Output the (x, y) coordinate of the center of the cell containing the given text.  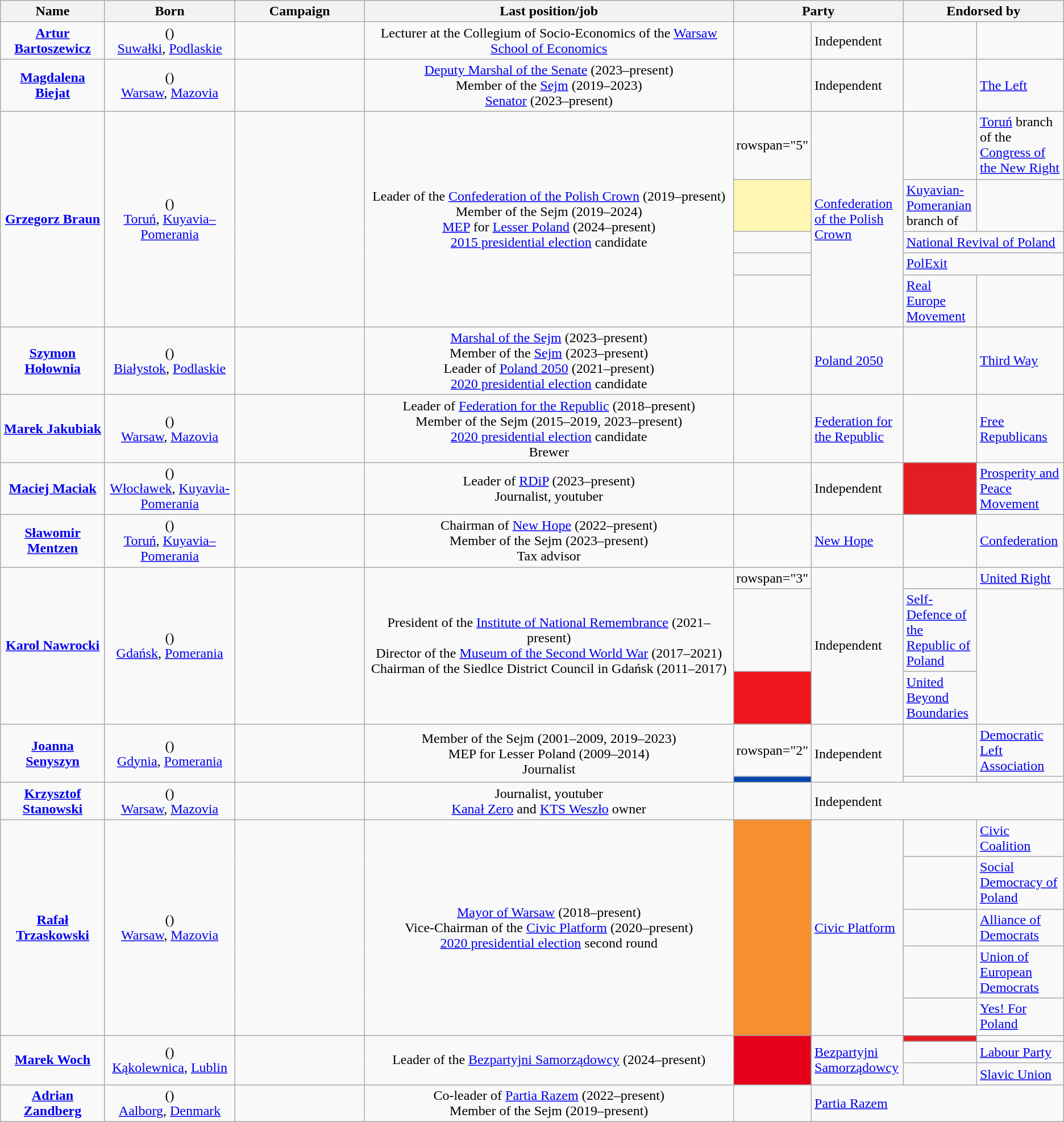
Adrian Zandberg (53, 1103)
Labour Party (1020, 1052)
Marek Jakubiak (53, 429)
()Kąkolewnica, Lublin (169, 1059)
Third Way (1020, 360)
Journalist, youtuberKanał Zero and KTS Weszło owner (549, 801)
Partia Razem (938, 1103)
Artur Bartoszewicz (53, 41)
Alliance of Democrats (1020, 928)
Member of the Sejm (2001–2009, 2019–2023)MEP for Lesser Poland (2009–2014)Journalist (549, 754)
Party (818, 11)
Leader of Federation for the Republic (2018–present)Member of the Sejm (2015–2019, 2023–present)2020 presidential election candidateBrewer (549, 429)
Mayor of Warsaw (2018–present)Vice-Chairman of the Civic Platform (2020–present)2020 presidential election second round (549, 928)
Szymon Hołownia (53, 360)
Confederation (1020, 541)
rowspan="2" (772, 750)
()Gdynia, Pomerania (169, 754)
Democratic Left Association (1020, 750)
rowspan="3" (772, 578)
Kuyavian-Pomeranian branch of (940, 205)
Confederation of the Polish Crown (858, 219)
PolExit (983, 264)
Sławomir Mentzen (53, 541)
Karol Nawrocki (53, 646)
Grzegorz Braun (53, 219)
Campaign (300, 11)
()Włocławek, Kuyavia-Pomerania (169, 488)
Lecturer at the Collegium of Socio-Economics of the Warsaw School of Economics (549, 41)
Marek Woch (53, 1059)
Toruń branch of the Congress of the New Right (1020, 146)
Joanna Senyszyn (53, 754)
Union of European Democrats (1020, 972)
Prosperity and Peace Movement (1020, 488)
Free Republicans (1020, 429)
Poland 2050 (858, 360)
Marshal of the Sejm (2023–present)Member of the Sejm (2023–present)Leader of Poland 2050 (2021–present)2020 presidential election candidate (549, 360)
Self-Defence of the Republic of Poland (940, 630)
Civic Platform (858, 928)
The Left (1020, 85)
United Beyond Boundaries (940, 698)
Name (53, 11)
()Suwałki, Podlaskie (169, 41)
Social Democracy of Poland (1020, 883)
rowspan="5" (772, 146)
Bezpartyjni Samorządowcy (858, 1059)
Krzysztof Stanowski (53, 801)
Maciej Maciak (53, 488)
National Revival of Poland (983, 242)
Last position/job (549, 11)
Leader of the Bezpartyjni Samorządowcy (2024–present) (549, 1059)
Leader of RDiP (2023–present)Journalist, youtuber (549, 488)
()Gdańsk, Pomerania (169, 646)
Slavic Union (1020, 1074)
Chairman of New Hope (2022–present)Member of the Sejm (2023–present)Tax advisor (549, 541)
New Hope (858, 541)
Yes! For Poland (1020, 1016)
Civic Coalition (1020, 838)
United Right (1020, 578)
Rafał Trzaskowski (53, 928)
Real Europe Movement (940, 301)
Magdalena Biejat (53, 85)
Deputy Marshal of the Senate (2023–present)Member of the Sejm (2019–2023)Senator (2023–present) (549, 85)
()Białystok, Podlaskie (169, 360)
Endorsed by (983, 11)
Co-leader of Partia Razem (2022–present) Member of the Sejm (2019–present) (549, 1103)
Federation for the Republic (858, 429)
()Aalborg, Denmark (169, 1103)
Born (169, 11)
